Determine the [X, Y] coordinate at the center of the cell enclosing the given text.  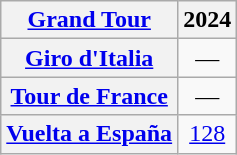
Vuelta a España [90, 134]
Giro d'Italia [90, 58]
Tour de France [90, 96]
2024 [208, 20]
Grand Tour [90, 20]
128 [208, 134]
